Determine the [X, Y] coordinate at the center of the cell enclosing the given text.  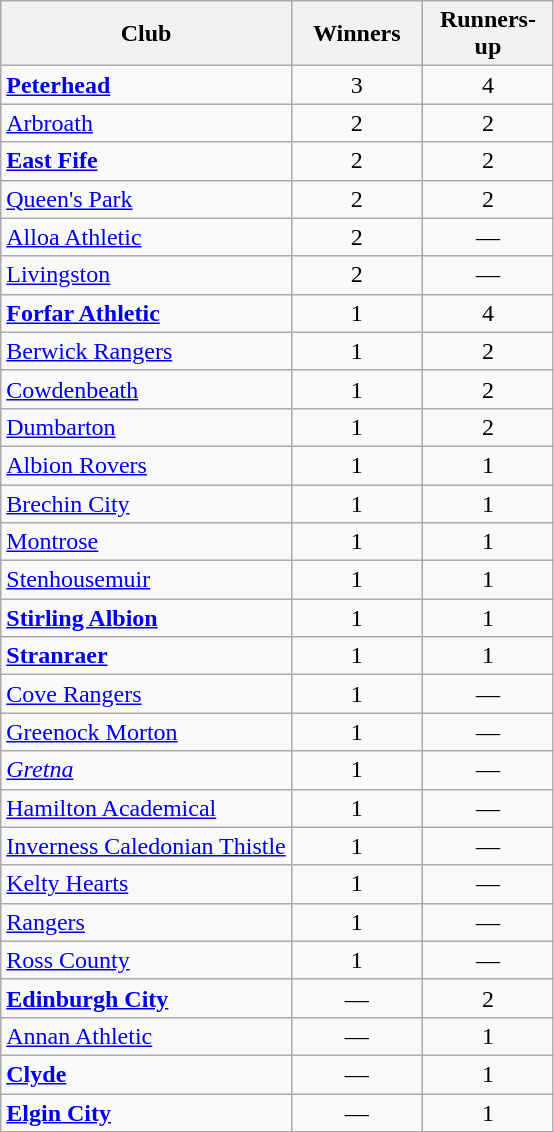
Runners-up [488, 34]
Elgin City [146, 1113]
Dumbarton [146, 427]
Edinburgh City [146, 998]
Cove Rangers [146, 694]
3 [356, 85]
Gretna [146, 770]
Annan Athletic [146, 1036]
Forfar Athletic [146, 313]
Berwick Rangers [146, 351]
East Fife [146, 161]
Club [146, 34]
Cowdenbeath [146, 389]
Brechin City [146, 503]
Ross County [146, 960]
Queen's Park [146, 199]
Livingston [146, 275]
Greenock Morton [146, 732]
Winners [356, 34]
Rangers [146, 922]
Kelty Hearts [146, 884]
Montrose [146, 542]
Arbroath [146, 123]
Albion Rovers [146, 465]
Inverness Caledonian Thistle [146, 846]
Alloa Athletic [146, 237]
Stirling Albion [146, 618]
Hamilton Academical [146, 808]
Peterhead [146, 85]
Clyde [146, 1074]
Stenhousemuir [146, 580]
Stranraer [146, 656]
